Output the (X, Y) coordinate of the center of the cell containing the given text.  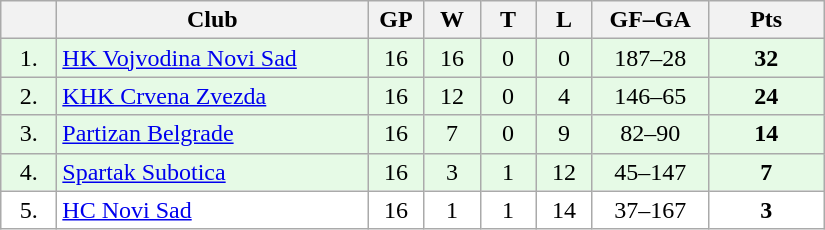
146–65 (650, 96)
Club (212, 20)
4. (29, 172)
9 (564, 134)
Partizan Belgrade (212, 134)
Spartak Subotica (212, 172)
45–147 (650, 172)
3. (29, 134)
187–28 (650, 58)
KHK Crvena Zvezda (212, 96)
GF–GA (650, 20)
82–90 (650, 134)
GP (396, 20)
Pts (766, 20)
37–167 (650, 210)
HK Vojvodina Novi Sad (212, 58)
4 (564, 96)
5. (29, 210)
2. (29, 96)
HC Novi Sad (212, 210)
L (564, 20)
T (508, 20)
1. (29, 58)
24 (766, 96)
W (452, 20)
32 (766, 58)
